Search for the cell housing the specified text and yield its (X, Y) center coordinate. 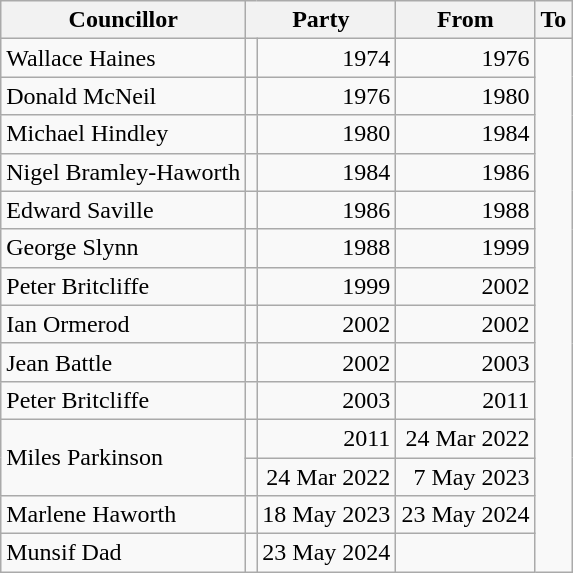
Nigel Bramley-Haworth (124, 172)
Party (321, 20)
7 May 2023 (466, 477)
Edward Saville (124, 210)
To (554, 20)
Jean Battle (124, 362)
1974 (326, 58)
George Slynn (124, 248)
Michael Hindley (124, 134)
Miles Parkinson (124, 457)
From (466, 20)
18 May 2023 (326, 515)
Donald McNeil (124, 96)
Munsif Dad (124, 553)
Councillor (124, 20)
Ian Ormerod (124, 324)
Marlene Haworth (124, 515)
Wallace Haines (124, 58)
